For the text-containing cell, return its midpoint in [X, Y] coordinate format. 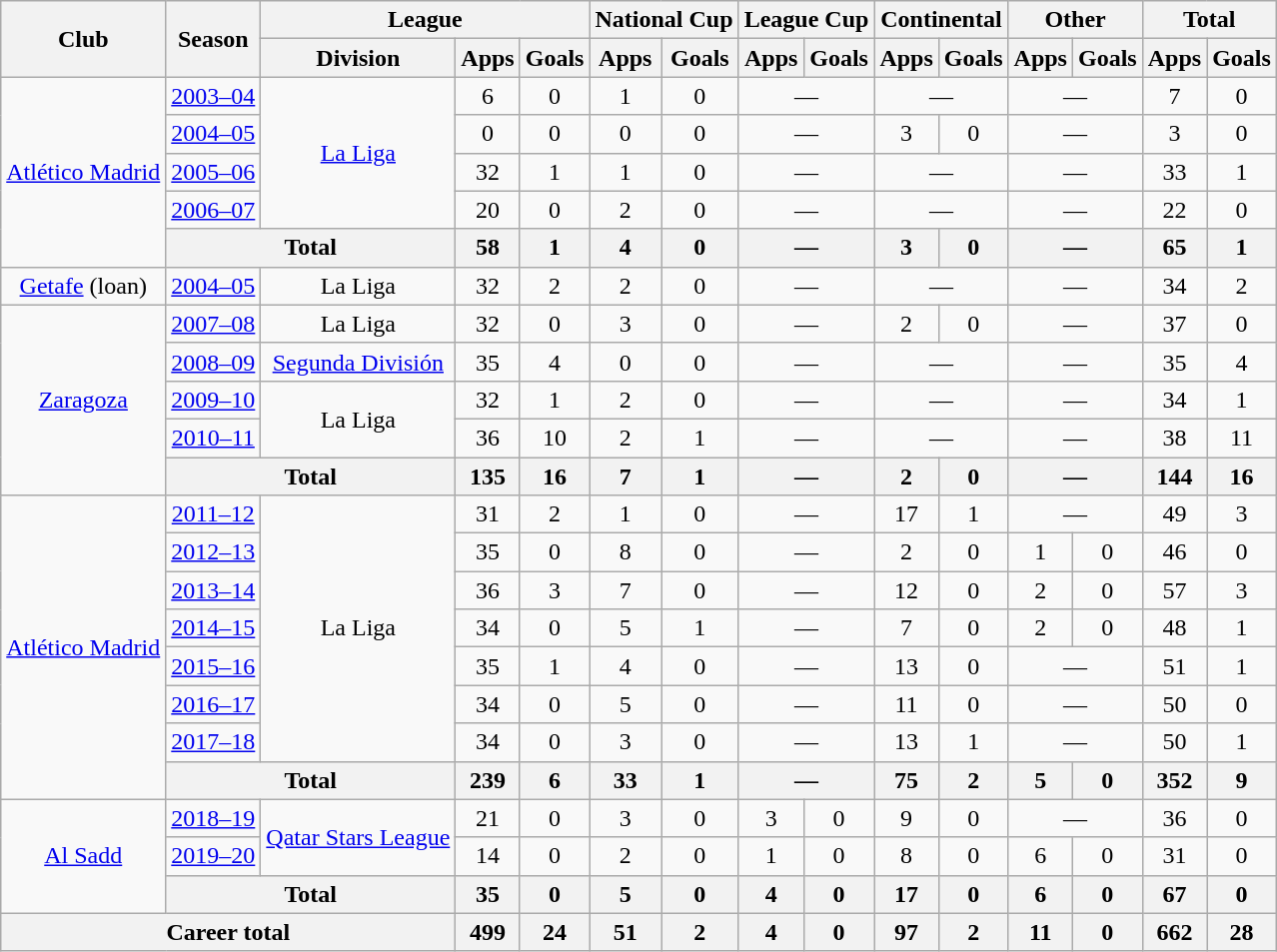
2017–18 [214, 742]
57 [1174, 590]
Club [84, 39]
22 [1174, 210]
65 [1174, 248]
37 [1174, 324]
2019–20 [214, 856]
46 [1174, 552]
2018–19 [214, 818]
Al Sadd [84, 856]
League Cup [806, 20]
499 [488, 932]
12 [906, 590]
97 [906, 932]
Qatar Stars League [358, 837]
144 [1174, 476]
135 [488, 476]
67 [1174, 894]
2014–15 [214, 628]
20 [488, 210]
662 [1174, 932]
Getafe (loan) [84, 286]
Other [1075, 20]
League [426, 20]
2012–13 [214, 552]
2008–09 [214, 362]
2013–14 [214, 590]
75 [906, 780]
352 [1174, 780]
2005–06 [214, 172]
21 [488, 818]
2006–07 [214, 210]
2011–12 [214, 514]
2015–16 [214, 666]
48 [1174, 628]
2009–10 [214, 400]
Zaragoza [84, 400]
10 [555, 438]
2010–11 [214, 438]
28 [1242, 932]
Career total [228, 932]
2016–17 [214, 704]
38 [1174, 438]
Segunda División [358, 362]
Division [358, 58]
Continental [941, 20]
58 [488, 248]
239 [488, 780]
2007–08 [214, 324]
Season [214, 39]
24 [555, 932]
National Cup [663, 20]
2003–04 [214, 96]
49 [1174, 514]
14 [488, 856]
